Detect which cell encompasses the target text, then output its [X, Y] center coordinate. 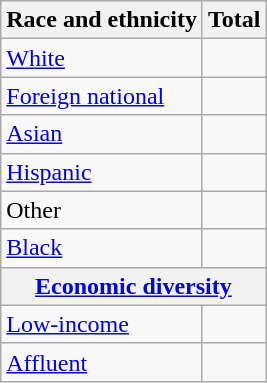
Economic diversity [134, 286]
Black [102, 248]
Total [234, 20]
Hispanic [102, 172]
Other [102, 210]
Asian [102, 134]
Affluent [102, 362]
Foreign national [102, 96]
Race and ethnicity [102, 20]
Low-income [102, 324]
White [102, 58]
